Return (x, y) of the center of cell containing provided text 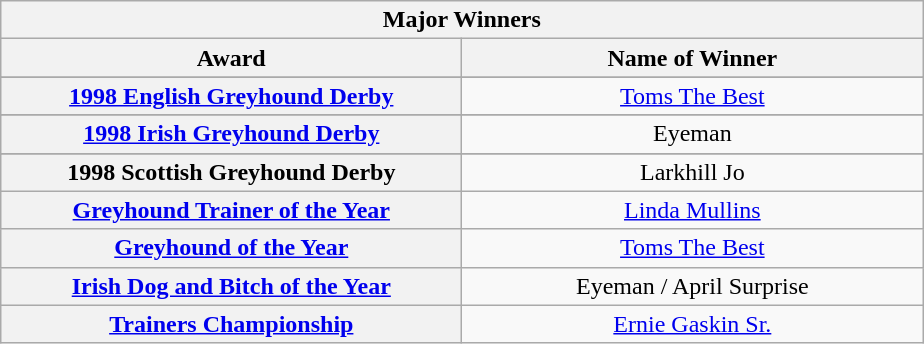
Greyhound Trainer of the Year (232, 210)
Larkhill Jo (692, 172)
Major Winners (462, 20)
1998 English Greyhound Derby (232, 96)
Irish Dog and Bitch of the Year (232, 286)
Eyeman (692, 134)
Trainers Championship (232, 324)
Greyhound of the Year (232, 248)
Ernie Gaskin Sr. (692, 324)
Linda Mullins (692, 210)
Award (232, 58)
Name of Winner (692, 58)
1998 Scottish Greyhound Derby (232, 172)
1998 Irish Greyhound Derby (232, 134)
Eyeman / April Surprise (692, 286)
